For the text-containing cell, return its midpoint in [x, y] coordinate format. 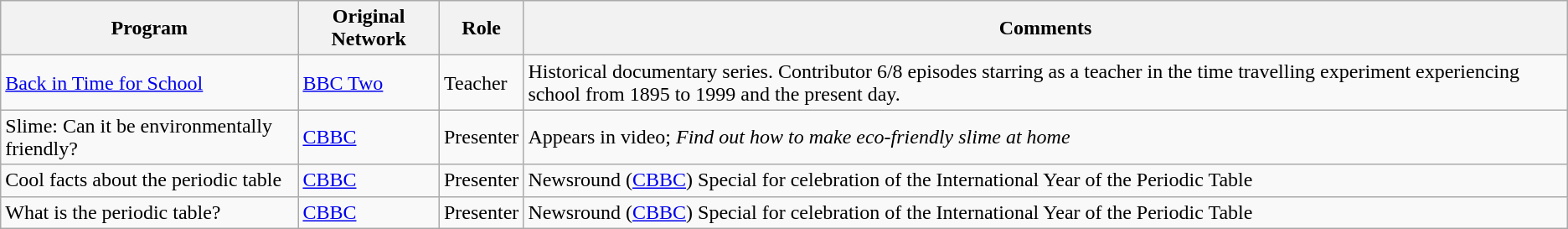
BBC Two [369, 82]
Role [481, 29]
Teacher [481, 82]
What is the periodic table? [149, 212]
Program [149, 29]
Slime: Can it be environmentally friendly? [149, 138]
Appears in video; Find out how to make eco-friendly slime at home [1045, 138]
Cool facts about the periodic table [149, 180]
Original Network [369, 29]
Back in Time for School [149, 82]
Comments [1045, 29]
